Find where the given text appears and provide that cell's center as [x, y] coordinate. 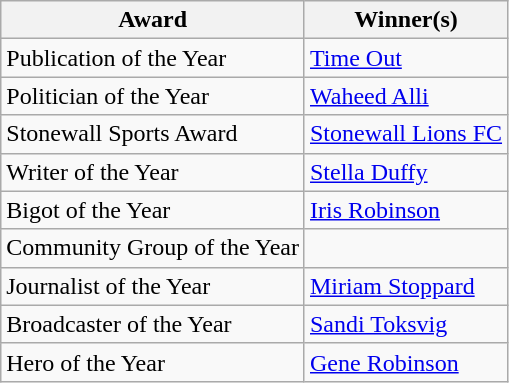
Stonewall Sports Award [153, 134]
Award [153, 20]
Journalist of the Year [153, 286]
Waheed Alli [406, 96]
Sandi Toksvig [406, 324]
Bigot of the Year [153, 210]
Community Group of the Year [153, 248]
Broadcaster of the Year [153, 324]
Stonewall Lions FC [406, 134]
Miriam Stoppard [406, 286]
Publication of the Year [153, 58]
Winner(s) [406, 20]
Iris Robinson [406, 210]
Stella Duffy [406, 172]
Gene Robinson [406, 362]
Hero of the Year [153, 362]
Writer of the Year [153, 172]
Time Out [406, 58]
Politician of the Year [153, 96]
